Locate the cell with the specified text and output its (x, y) center coordinate. 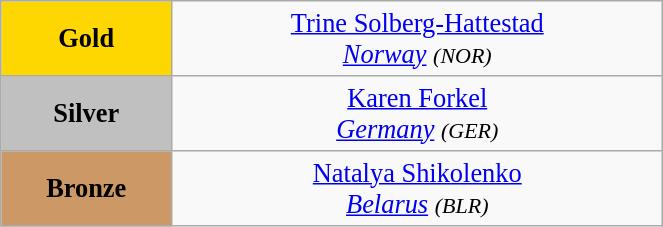
Trine Solberg-HattestadNorway (NOR) (418, 38)
Natalya ShikolenkoBelarus (BLR) (418, 188)
Bronze (86, 188)
Karen ForkelGermany (GER) (418, 112)
Silver (86, 112)
Gold (86, 38)
